Capture the cell that displays the provided text and extract its [x, y] central coordinate. 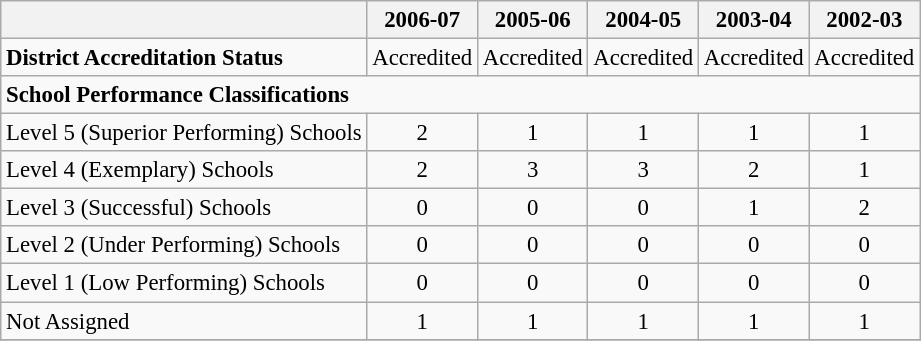
Level 1 (Low Performing) Schools [184, 283]
Level 3 (Successful) Schools [184, 208]
District Accreditation Status [184, 58]
2002-03 [864, 20]
2003-04 [754, 20]
2006-07 [422, 20]
School Performance Classifications [460, 95]
Not Assigned [184, 321]
Level 4 (Exemplary) Schools [184, 170]
Level 2 (Under Performing) Schools [184, 245]
2004-05 [644, 20]
Level 5 (Superior Performing) Schools [184, 133]
2005-06 [532, 20]
